Return [x, y] of the center of cell containing provided text 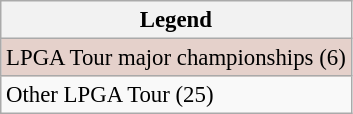
Legend [176, 20]
Other LPGA Tour (25) [176, 95]
LPGA Tour major championships (6) [176, 58]
